Search for the cell housing the specified text and yield its (X, Y) center coordinate. 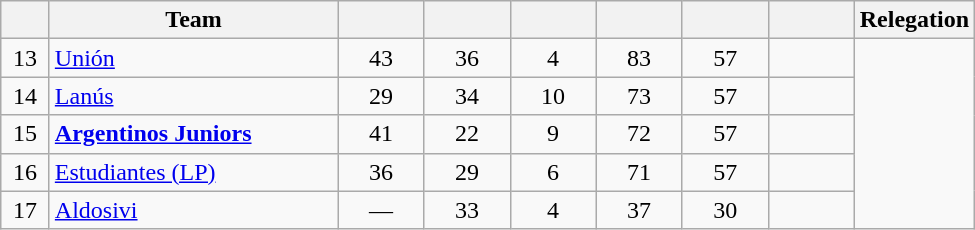
41 (381, 134)
15 (26, 134)
34 (467, 96)
9 (553, 134)
83 (639, 58)
17 (26, 210)
37 (639, 210)
30 (725, 210)
Lanús (194, 96)
10 (553, 96)
16 (26, 172)
Team (194, 20)
43 (381, 58)
14 (26, 96)
Relegation (914, 20)
Unión (194, 58)
Estudiantes (LP) (194, 172)
71 (639, 172)
Aldosivi (194, 210)
Argentinos Juniors (194, 134)
— (381, 210)
22 (467, 134)
33 (467, 210)
13 (26, 58)
73 (639, 96)
72 (639, 134)
6 (553, 172)
